Search for the cell housing the specified text and yield its [x, y] center coordinate. 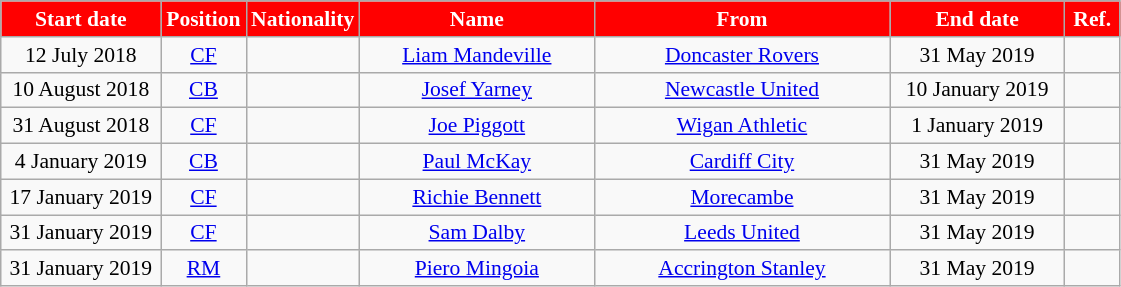
10 January 2019 [978, 90]
1 January 2019 [978, 126]
Piero Mingoia [476, 269]
12 July 2018 [81, 55]
Joe Piggott [476, 126]
Leeds United [742, 233]
Newcastle United [742, 90]
Sam Dalby [476, 233]
Name [476, 19]
Start date [81, 19]
Nationality [302, 19]
17 January 2019 [81, 197]
Wigan Athletic [742, 126]
31 August 2018 [81, 126]
Doncaster Rovers [742, 55]
Position [204, 19]
RM [204, 269]
Morecambe [742, 197]
10 August 2018 [81, 90]
Liam Mandeville [476, 55]
4 January 2019 [81, 162]
Josef Yarney [476, 90]
From [742, 19]
Ref. [1092, 19]
Accrington Stanley [742, 269]
Paul McKay [476, 162]
End date [978, 19]
Cardiff City [742, 162]
Richie Bennett [476, 197]
